Provide the (X, Y) coordinate of the cell's center where the given text is located.  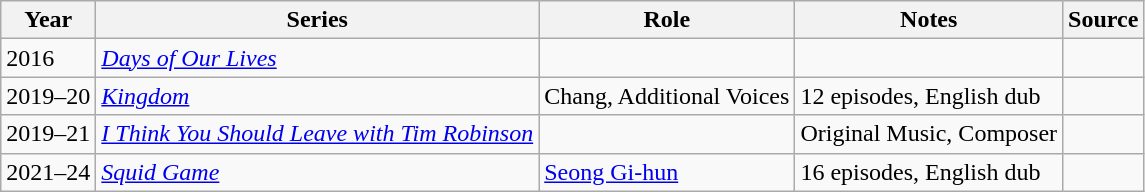
2021–24 (48, 172)
Kingdom (318, 96)
2016 (48, 58)
Chang, Additional Voices (667, 96)
16 episodes, English dub (929, 172)
Notes (929, 20)
2019–20 (48, 96)
Year (48, 20)
Role (667, 20)
Squid Game (318, 172)
Series (318, 20)
I Think You Should Leave with Tim Robinson (318, 134)
Original Music, Composer (929, 134)
Seong Gi-hun (667, 172)
Source (1104, 20)
12 episodes, English dub (929, 96)
2019–21 (48, 134)
Days of Our Lives (318, 58)
